From the cell containing the given text, extract its center point as (X, Y) coordinate. 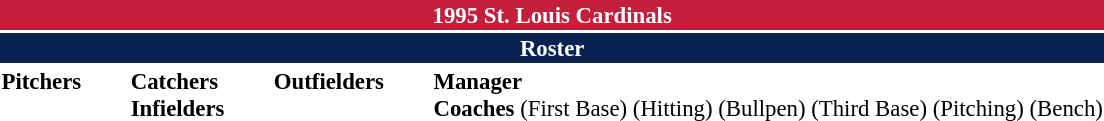
Roster (552, 48)
1995 St. Louis Cardinals (552, 15)
